Pinpoint the cell where the given text exists, returning its (X, Y) midpoint coordinate. 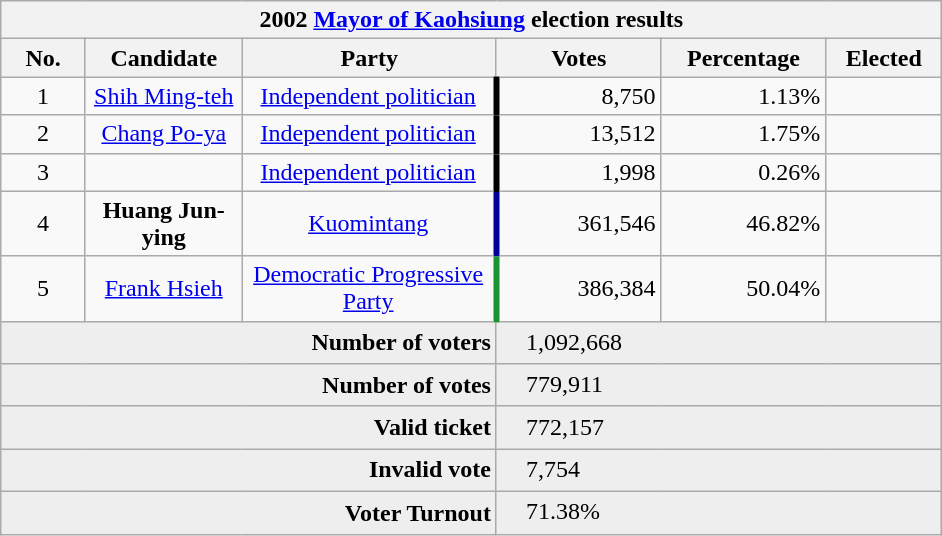
Number of votes (249, 386)
8,750 (578, 96)
Percentage (744, 58)
2002 Mayor of Kaohsiung election results (472, 20)
361,546 (578, 224)
Chang Po-ya (164, 134)
3 (44, 172)
2 (44, 134)
779,911 (718, 386)
Kuomintang (369, 224)
1.75% (744, 134)
Huang Jun-ying (164, 224)
Elected (884, 58)
Shih Ming-teh (164, 96)
1,998 (578, 172)
50.04% (744, 288)
0.26% (744, 172)
Voter Turnout (249, 512)
5 (44, 288)
Valid ticket (249, 428)
13,512 (578, 134)
Democratic Progressive Party (369, 288)
7,754 (718, 470)
4 (44, 224)
386,384 (578, 288)
1.13% (744, 96)
Invalid vote (249, 470)
Candidate (164, 58)
Frank Hsieh (164, 288)
Votes (578, 58)
Number of voters (249, 342)
1,092,668 (718, 342)
772,157 (718, 428)
46.82% (744, 224)
1 (44, 96)
71.38% (718, 512)
Party (369, 58)
No. (44, 58)
